Scan for the cell matching the given text and deliver its [x, y] coordinate at center. 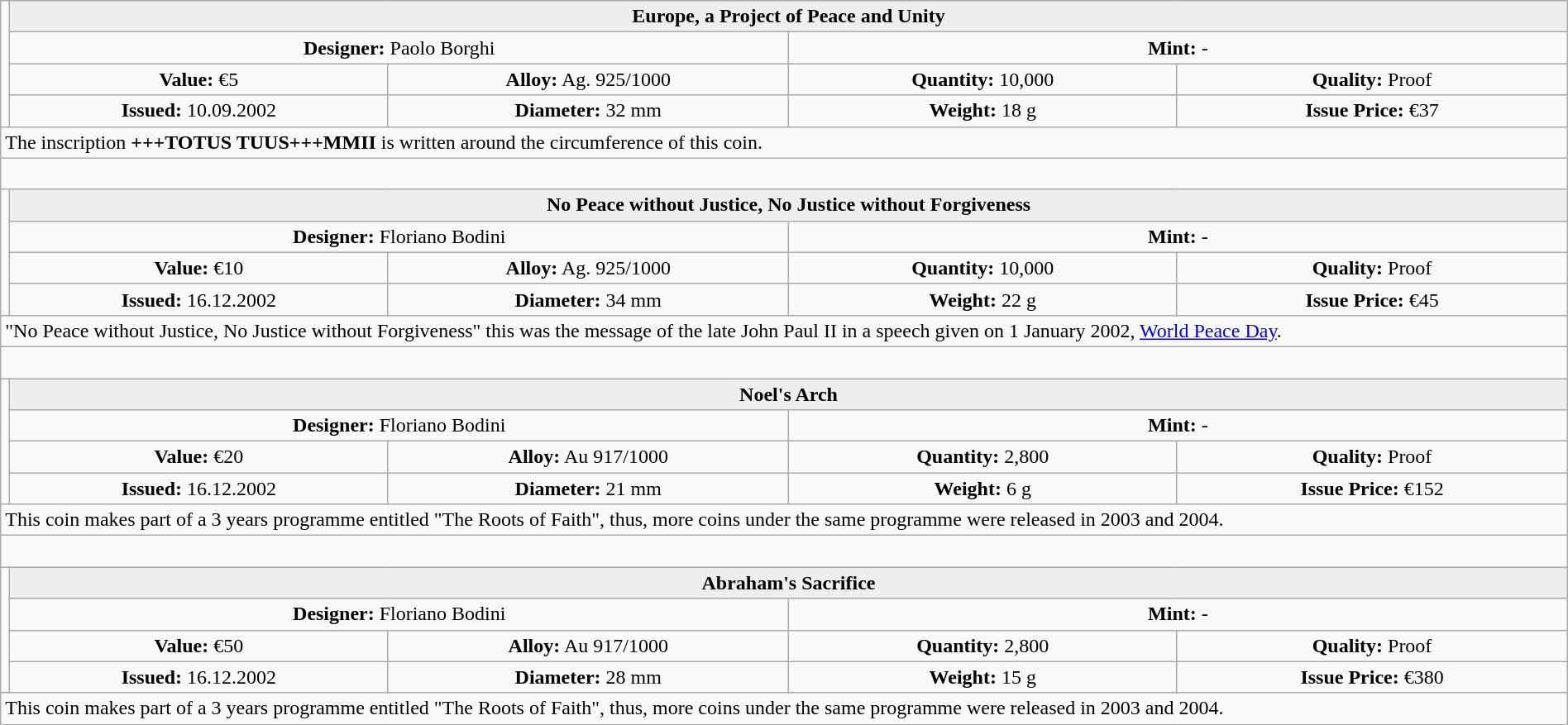
Issued: 10.09.2002 [198, 111]
Diameter: 34 mm [589, 299]
Diameter: 21 mm [589, 489]
Value: €20 [198, 457]
No Peace without Justice, No Justice without Forgiveness [789, 205]
Weight: 18 g [982, 111]
Value: €10 [198, 268]
The inscription +++TOTUS TUUS+++MMII is written around the circumference of this coin. [784, 142]
Issue Price: €45 [1372, 299]
Value: €50 [198, 646]
Issue Price: €152 [1372, 489]
Weight: 6 g [982, 489]
Weight: 22 g [982, 299]
Europe, a Project of Peace and Unity [789, 17]
Diameter: 32 mm [589, 111]
Weight: 15 g [982, 677]
Noel's Arch [789, 394]
Value: €5 [198, 79]
Issue Price: €380 [1372, 677]
Designer: Paolo Borghi [399, 48]
Diameter: 28 mm [589, 677]
Issue Price: €37 [1372, 111]
Abraham's Sacrifice [789, 583]
